Provide the [X, Y] coordinate of the cell's center where the given text is located.  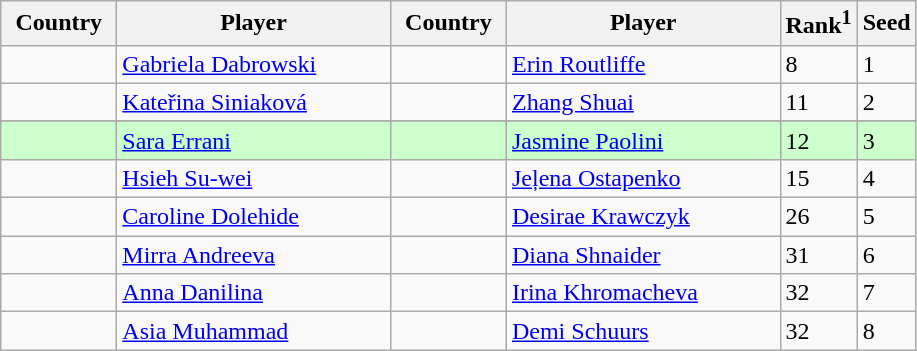
Rank1 [818, 24]
31 [818, 255]
11 [818, 102]
Seed [886, 24]
Zhang Shuai [643, 102]
12 [818, 140]
5 [886, 217]
3 [886, 140]
Jeļena Ostapenko [643, 178]
Jasmine Paolini [643, 140]
Diana Shnaider [643, 255]
2 [886, 102]
Anna Danilina [254, 293]
Erin Routliffe [643, 64]
Asia Muhammad [254, 331]
15 [818, 178]
Caroline Dolehide [254, 217]
Demi Schuurs [643, 331]
4 [886, 178]
26 [818, 217]
Mirra Andreeva [254, 255]
1 [886, 64]
6 [886, 255]
Irina Khromacheva [643, 293]
Hsieh Su-wei [254, 178]
Gabriela Dabrowski [254, 64]
Sara Errani [254, 140]
7 [886, 293]
Desirae Krawczyk [643, 217]
Kateřina Siniaková [254, 102]
